For the text-containing cell, return its midpoint in (x, y) coordinate format. 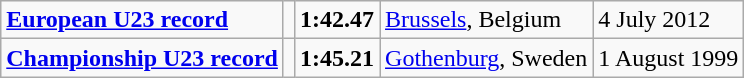
4 July 2012 (668, 20)
1:45.21 (336, 58)
Championship U23 record (142, 58)
Gothenburg, Sweden (486, 58)
1:42.47 (336, 20)
Brussels, Belgium (486, 20)
European U23 record (142, 20)
1 August 1999 (668, 58)
